Extract the (X, Y) coordinate from the center of the cell holding the provided text.  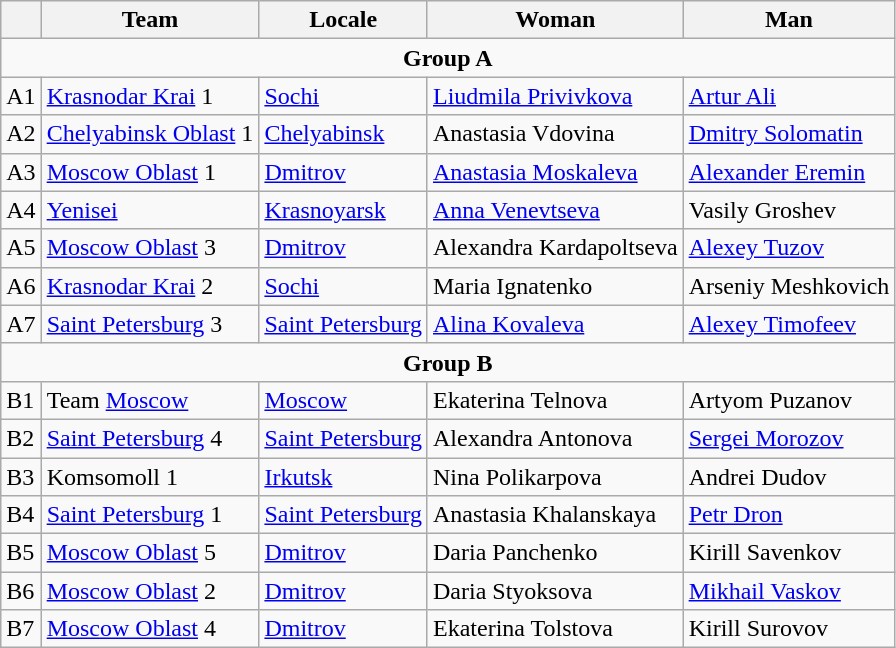
Anastasia Vdovina (555, 134)
Saint Petersburg 4 (150, 438)
Kirill Surovov (789, 629)
B3 (21, 477)
Moscow Oblast 2 (150, 591)
Artyom Puzanov (789, 400)
Woman (555, 20)
A6 (21, 286)
Krasnodar Krai 1 (150, 96)
B2 (21, 438)
Chelyabinsk (344, 134)
Yenisei (150, 210)
Moscow Oblast 4 (150, 629)
Group B (448, 362)
A1 (21, 96)
A5 (21, 248)
Man (789, 20)
Alexandra Kardapoltseva (555, 248)
Moscow (344, 400)
Liudmila Privivkova (555, 96)
Arseniy Meshkovich (789, 286)
Anastasia Khalanskaya (555, 515)
Daria Panchenko (555, 553)
Alexey Tuzov (789, 248)
Locale (344, 20)
Dmitry Solomatin (789, 134)
Irkutsk (344, 477)
Krasnoyarsk (344, 210)
B4 (21, 515)
Alexander Eremin (789, 172)
Sergei Morozov (789, 438)
B1 (21, 400)
Chelyabinsk Oblast 1 (150, 134)
Andrei Dudov (789, 477)
Anastasia Moskaleva (555, 172)
Artur Ali (789, 96)
A3 (21, 172)
Krasnodar Krai 2 (150, 286)
Ekaterina Tolstova (555, 629)
Ekaterina Telnova (555, 400)
Petr Dron (789, 515)
Moscow Oblast 1 (150, 172)
Anna Venevtseva (555, 210)
Alexey Timofeev (789, 324)
Alexandra Antonova (555, 438)
A4 (21, 210)
A7 (21, 324)
Alina Kovaleva (555, 324)
Saint Petersburg 3 (150, 324)
Komsomoll 1 (150, 477)
A2 (21, 134)
Moscow Oblast 5 (150, 553)
Daria Styoksova (555, 591)
Mikhail Vaskov (789, 591)
B5 (21, 553)
Nina Polikarpova (555, 477)
Moscow Oblast 3 (150, 248)
Group A (448, 58)
Saint Petersburg 1 (150, 515)
B7 (21, 629)
B6 (21, 591)
Maria Ignatenko (555, 286)
Vasily Groshev (789, 210)
Team Moscow (150, 400)
Team (150, 20)
Kirill Savenkov (789, 553)
